Return the [x, y] coordinate for the center point of the cell that contains the specified text.  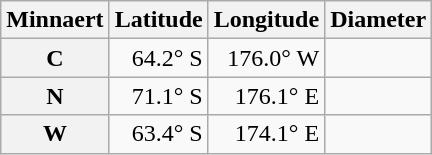
W [55, 134]
Longitude [266, 20]
N [55, 96]
176.1° E [266, 96]
Minnaert [55, 20]
Diameter [378, 20]
63.4° S [158, 134]
C [55, 58]
71.1° S [158, 96]
174.1° E [266, 134]
64.2° S [158, 58]
Latitude [158, 20]
176.0° W [266, 58]
